From the cell containing the given text, extract its center point as (X, Y) coordinate. 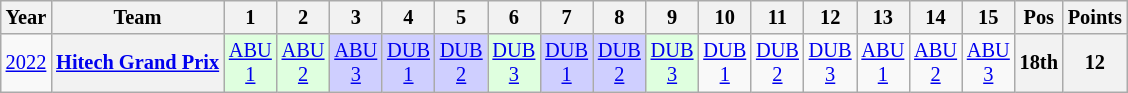
7 (566, 17)
9 (672, 17)
Hitech Grand Prix (138, 63)
2022 (26, 63)
11 (778, 17)
5 (462, 17)
18th (1039, 63)
8 (620, 17)
13 (882, 17)
14 (936, 17)
Team (138, 17)
15 (988, 17)
2 (304, 17)
Pos (1039, 17)
Points (1095, 17)
6 (514, 17)
4 (408, 17)
10 (724, 17)
3 (356, 17)
1 (250, 17)
Year (26, 17)
